Locate the cell with the specified text and output its (x, y) center coordinate. 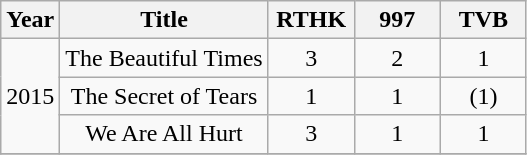
Title (164, 20)
2 (397, 58)
RTHK (311, 20)
We Are All Hurt (164, 134)
2015 (30, 96)
(1) (483, 96)
The Beautiful Times (164, 58)
Year (30, 20)
The Secret of Tears (164, 96)
TVB (483, 20)
997 (397, 20)
